Determine the (X, Y) coordinate at the center of the cell enclosing the given text.  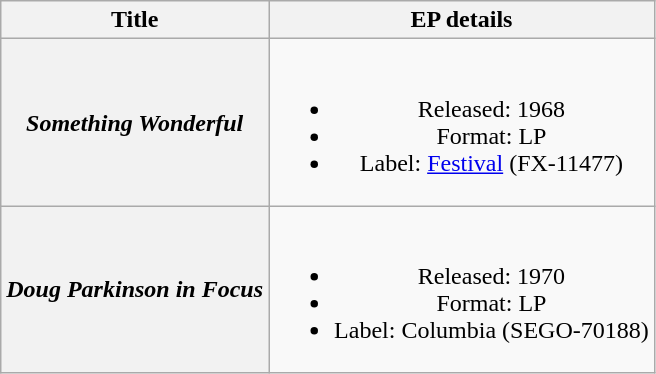
Released: 1970Format: LPLabel: Columbia (SEGO-70188) (462, 290)
Doug Parkinson in Focus (135, 290)
EP details (462, 20)
Released: 1968Format: LPLabel: Festival (FX-11477) (462, 122)
Title (135, 20)
Something Wonderful (135, 122)
